Detect which cell encompasses the target text, then output its [X, Y] center coordinate. 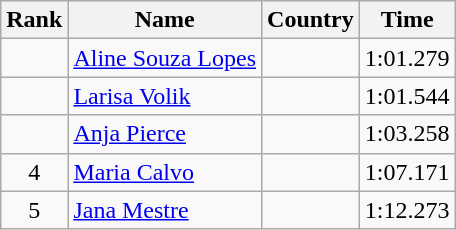
1:01.544 [407, 96]
1:03.258 [407, 134]
1:07.171 [407, 172]
5 [34, 210]
1:12.273 [407, 210]
Time [407, 20]
Anja Pierce [165, 134]
Maria Calvo [165, 172]
Aline Souza Lopes [165, 58]
1:01.279 [407, 58]
Larisa Volik [165, 96]
Name [165, 20]
Rank [34, 20]
4 [34, 172]
Jana Mestre [165, 210]
Country [311, 20]
